Pinpoint the cell where the given text exists, returning its [x, y] midpoint coordinate. 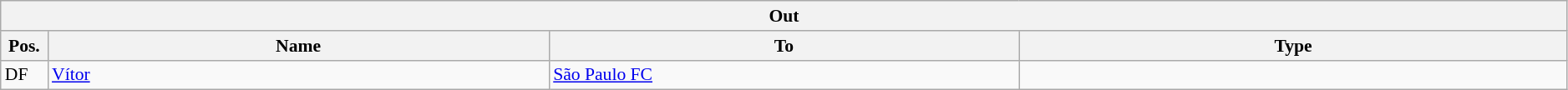
Type [1293, 46]
DF [24, 75]
Name [298, 46]
Out [784, 16]
São Paulo FC [784, 75]
Vítor [298, 75]
To [784, 46]
Pos. [24, 46]
